Return the (x, y) coordinate for the center point of the cell that contains the specified text.  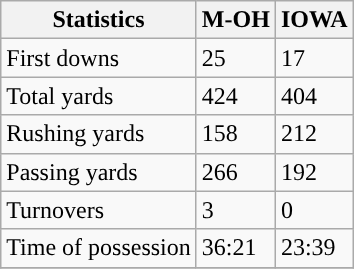
404 (314, 96)
23:39 (314, 248)
Passing yards (99, 172)
36:21 (236, 248)
First downs (99, 58)
192 (314, 172)
IOWA (314, 20)
Time of possession (99, 248)
212 (314, 134)
0 (314, 210)
266 (236, 172)
Turnovers (99, 210)
17 (314, 58)
25 (236, 58)
Rushing yards (99, 134)
3 (236, 210)
Total yards (99, 96)
M-OH (236, 20)
158 (236, 134)
Statistics (99, 20)
424 (236, 96)
